Pinpoint the cell where the given text exists, returning its (x, y) midpoint coordinate. 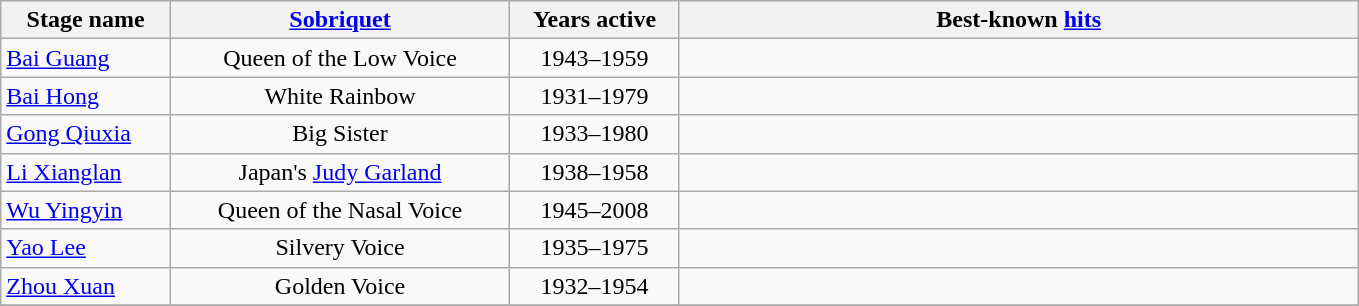
1935–1975 (595, 248)
1945–2008 (595, 210)
Li Xianglan (86, 172)
1932–1954 (595, 286)
Bai Guang (86, 58)
Japan's Judy Garland (340, 172)
Years active (595, 20)
Golden Voice (340, 286)
Queen of the Low Voice (340, 58)
1931–1979 (595, 96)
1933–1980 (595, 134)
1938–1958 (595, 172)
White Rainbow (340, 96)
Best-known hits (1018, 20)
Gong Qiuxia (86, 134)
Stage name (86, 20)
Big Sister (340, 134)
Wu Yingyin (86, 210)
Silvery Voice (340, 248)
Zhou Xuan (86, 286)
Yao Lee (86, 248)
Bai Hong (86, 96)
1943–1959 (595, 58)
Sobriquet (340, 20)
Queen of the Nasal Voice (340, 210)
